Determine the (X, Y) coordinate at the center of the cell enclosing the given text.  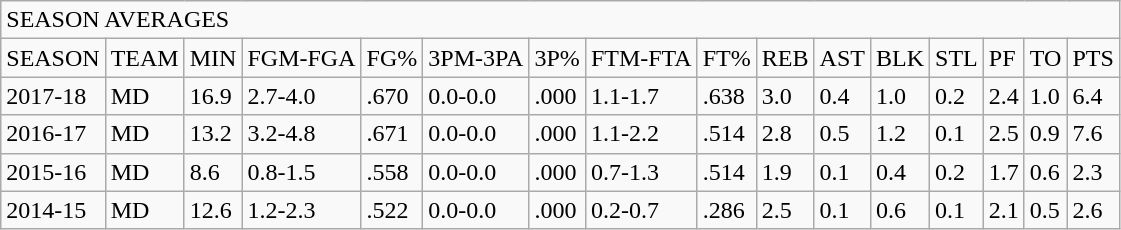
TEAM (144, 58)
STL (957, 58)
.522 (392, 210)
3P% (557, 58)
FG% (392, 58)
MIN (213, 58)
1.7 (1004, 172)
2.6 (1093, 210)
3PM-3PA (476, 58)
13.2 (213, 134)
PTS (1093, 58)
PF (1004, 58)
SEASON AVERAGES (560, 20)
2015-16 (53, 172)
.671 (392, 134)
3.0 (785, 96)
8.6 (213, 172)
.558 (392, 172)
3.2-4.8 (302, 134)
2014-15 (53, 210)
AST (842, 58)
1.9 (785, 172)
7.6 (1093, 134)
0.7-1.3 (641, 172)
FGM-FGA (302, 58)
FTM-FTA (641, 58)
2017-18 (53, 96)
1.2 (900, 134)
.638 (726, 96)
BLK (900, 58)
0.2-0.7 (641, 210)
2.4 (1004, 96)
SEASON (53, 58)
1.2-2.3 (302, 210)
2016-17 (53, 134)
1.1-1.7 (641, 96)
16.9 (213, 96)
TO (1046, 58)
2.8 (785, 134)
6.4 (1093, 96)
2.1 (1004, 210)
0.8-1.5 (302, 172)
0.9 (1046, 134)
FT% (726, 58)
2.3 (1093, 172)
2.7-4.0 (302, 96)
.670 (392, 96)
12.6 (213, 210)
.286 (726, 210)
REB (785, 58)
1.1-2.2 (641, 134)
